Scan for the cell matching the given text and deliver its (x, y) coordinate at center. 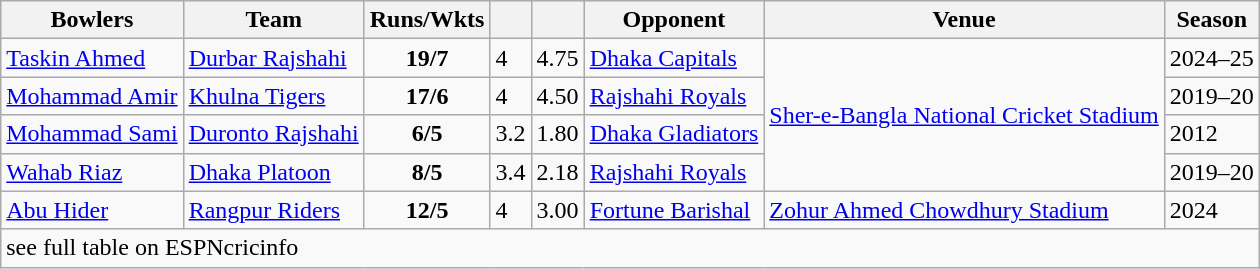
Rangpur Riders (274, 210)
Opponent (674, 20)
Dhaka Capitals (674, 58)
Runs/Wkts (427, 20)
2024 (1212, 210)
Khulna Tigers (274, 96)
Abu Hider (92, 210)
2012 (1212, 134)
3.00 (558, 210)
3.4 (510, 172)
Durbar Rajshahi (274, 58)
Fortune Barishal (674, 210)
Dhaka Gladiators (674, 134)
Bowlers (92, 20)
4.50 (558, 96)
2024–25 (1212, 58)
Mohammad Sami (92, 134)
8/5 (427, 172)
Wahab Riaz (92, 172)
6/5 (427, 134)
19/7 (427, 58)
Sher-e-Bangla National Cricket Stadium (964, 115)
Season (1212, 20)
see full table on ESPNcricinfo (630, 248)
12/5 (427, 210)
2.18 (558, 172)
3.2 (510, 134)
Mohammad Amir (92, 96)
4.75 (558, 58)
Taskin Ahmed (92, 58)
Dhaka Platoon (274, 172)
17/6 (427, 96)
Team (274, 20)
Venue (964, 20)
1.80 (558, 134)
Zohur Ahmed Chowdhury Stadium (964, 210)
Duronto Rajshahi (274, 134)
